Detect which cell encompasses the target text, then output its (X, Y) center coordinate. 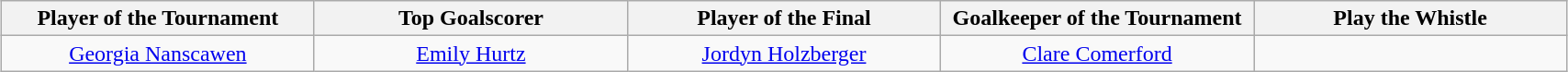
Goalkeeper of the Tournament (1098, 18)
Player of the Tournament (158, 18)
Play the Whistle (1410, 18)
Clare Comerford (1098, 54)
Georgia Nanscawen (158, 54)
Player of the Final (784, 18)
Emily Hurtz (470, 54)
Jordyn Holzberger (784, 54)
Top Goalscorer (470, 18)
